Provide the (X, Y) coordinate of the cell's center where the given text is located.  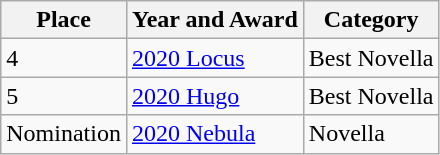
5 (64, 96)
4 (64, 58)
2020 Nebula (214, 134)
Year and Award (214, 20)
Category (371, 20)
2020 Locus (214, 58)
Novella (371, 134)
2020 Hugo (214, 96)
Place (64, 20)
Nomination (64, 134)
